For the text-containing cell, return its midpoint in (x, y) coordinate format. 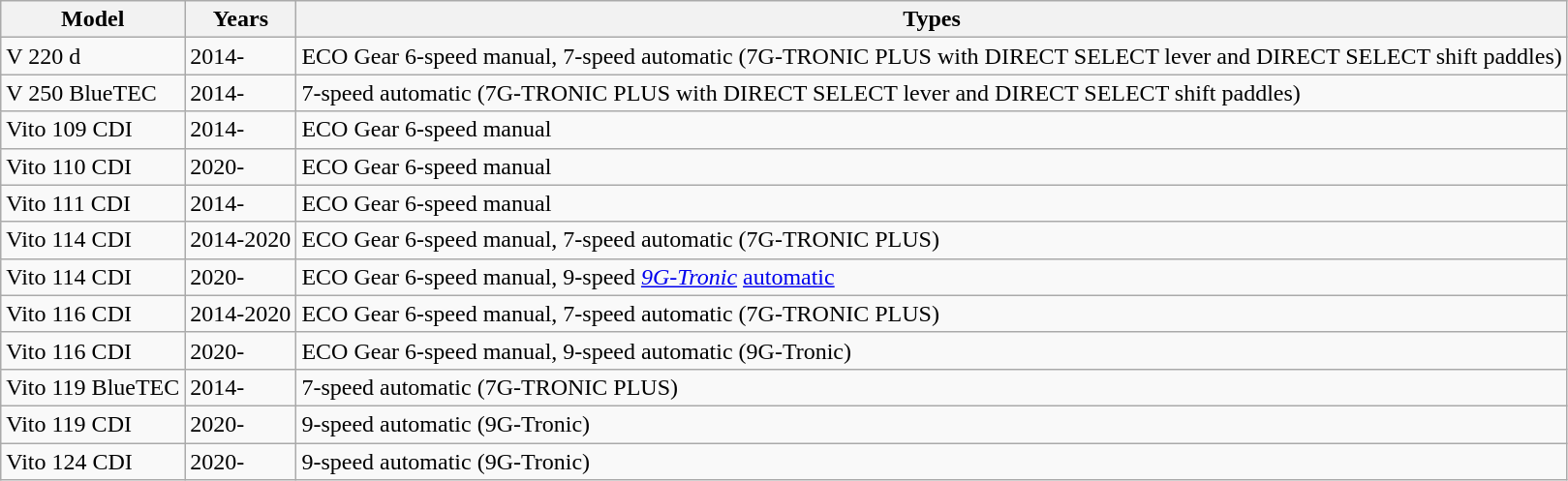
Vito 119 CDI (93, 424)
7-speed automatic (7G-TRONIC PLUS) (932, 387)
Vito 119 BlueTEC (93, 387)
Vito 110 CDI (93, 166)
V 220 d (93, 56)
ECO Gear 6-speed manual, 7-speed automatic (7G-TRONIC PLUS with DIRECT SELECT lever and DIRECT SELECT shift paddles) (932, 56)
Vito 109 CDI (93, 130)
ECO Gear 6-speed manual, 9-speed automatic (9G-Tronic) (932, 350)
Types (932, 19)
Model (93, 19)
Vito 124 CDI (93, 462)
7-speed automatic (7G-TRONIC PLUS with DIRECT SELECT lever and DIRECT SELECT shift paddles) (932, 93)
V 250 BlueTEC (93, 93)
ECO Gear 6-speed manual, 9-speed 9G-Tronic automatic (932, 277)
Years (240, 19)
Vito 111 CDI (93, 203)
